From the cell containing the given text, extract its center point as (X, Y) coordinate. 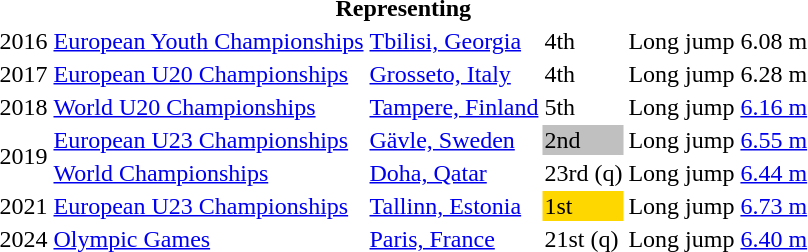
2nd (584, 140)
European U20 Championships (208, 74)
World U20 Championships (208, 107)
Grosseto, Italy (454, 74)
Tampere, Finland (454, 107)
Doha, Qatar (454, 173)
Gävle, Sweden (454, 140)
5th (584, 107)
World Championships (208, 173)
Tallinn, Estonia (454, 206)
European Youth Championships (208, 41)
23rd (q) (584, 173)
Tbilisi, Georgia (454, 41)
1st (584, 206)
